Capture the cell that displays the provided text and extract its (X, Y) central coordinate. 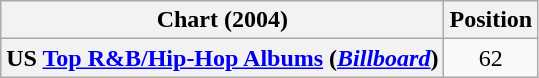
US Top R&B/Hip-Hop Albums (Billboard) (222, 58)
Chart (2004) (222, 20)
62 (491, 58)
Position (491, 20)
